Find where the given text appears and provide that cell's center as [x, y] coordinate. 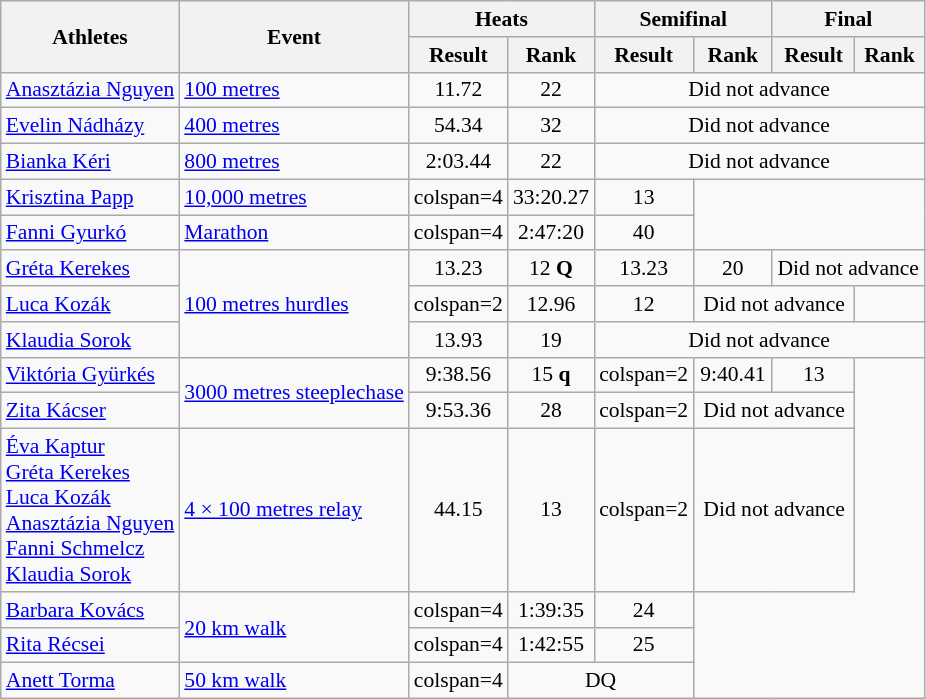
Semifinal [683, 19]
3000 metres steeplechase [294, 392]
Final [848, 19]
Barbara Kovács [90, 610]
2:47:20 [551, 233]
Viktória Gyürkés [90, 375]
12 Q [551, 269]
400 metres [294, 126]
100 metres hurdles [294, 304]
9:38.56 [458, 375]
DQ [600, 681]
Krisztina Papp [90, 197]
Zita Kácser [90, 411]
33:20.27 [551, 197]
44.15 [458, 510]
32 [551, 126]
12.96 [551, 304]
Luca Kozák [90, 304]
24 [644, 610]
Klaudia Sorok [90, 340]
Evelin Nádházy [90, 126]
Marathon [294, 233]
25 [644, 645]
Heats [502, 19]
Anett Torma [90, 681]
9:53.36 [458, 411]
10,000 metres [294, 197]
50 km walk [294, 681]
12 [644, 304]
11.72 [458, 90]
800 metres [294, 162]
13.93 [458, 340]
1:42:55 [551, 645]
54.34 [458, 126]
15 q [551, 375]
Event [294, 36]
Fanni Gyurkó [90, 233]
4 × 100 metres relay [294, 510]
28 [551, 411]
1:39:35 [551, 610]
20 km walk [294, 628]
Rita Récsei [90, 645]
Bianka Kéri [90, 162]
Athletes [90, 36]
Éva KapturGréta KerekesLuca KozákAnasztázia NguyenFanni SchmelczKlaudia Sorok [90, 510]
2:03.44 [458, 162]
19 [551, 340]
Anasztázia Nguyen [90, 90]
40 [644, 233]
20 [732, 269]
100 metres [294, 90]
Gréta Kerekes [90, 269]
9:40.41 [732, 375]
